Search for the cell housing the specified text and yield its [X, Y] center coordinate. 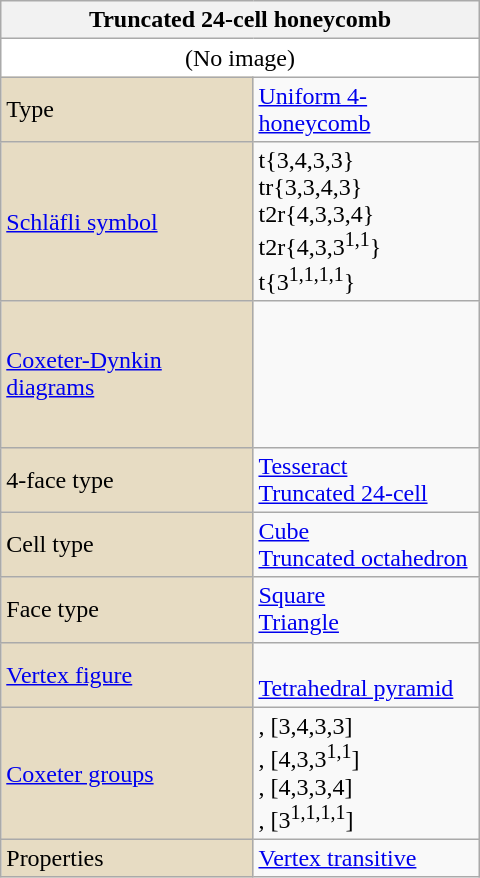
Cube Truncated octahedron [366, 544]
Properties [127, 858]
t{3,4,3,3}tr{3,3,4,3}t2r{4,3,3,4}t2r{4,3,31,1}t{31,1,1,1} [366, 222]
Tetrahedral pyramid [366, 674]
SquareTriangle [366, 610]
Coxeter-Dynkin diagrams [127, 374]
Vertex transitive [366, 858]
Cell type [127, 544]
Schläfli symbol [127, 222]
4-face type [127, 480]
Vertex figure [127, 674]
, [3,4,3,3], [4,3,31,1], [4,3,3,4], [31,1,1,1] [366, 773]
Coxeter groups [127, 773]
Face type [127, 610]
Tesseract Truncated 24-cell [366, 480]
Uniform 4-honeycomb [366, 110]
(No image) [240, 58]
Type [127, 110]
Truncated 24-cell honeycomb [240, 20]
